Return the (X, Y) coordinate for the center point of the cell that contains the specified text.  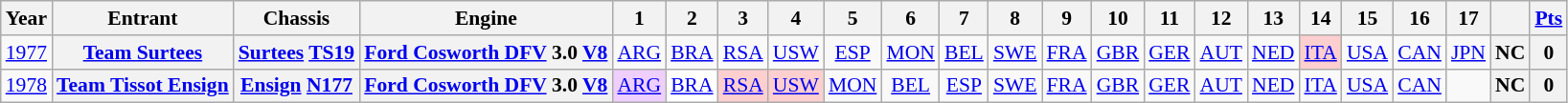
17 (1468, 18)
Team Tissot Ensign (143, 86)
13 (1273, 18)
JPN (1468, 52)
15 (1368, 18)
7 (964, 18)
6 (910, 18)
4 (796, 18)
16 (1420, 18)
Team Surtees (143, 52)
Ensign N177 (297, 86)
Engine (486, 18)
9 (1067, 18)
3 (743, 18)
14 (1320, 18)
1 (639, 18)
Year (27, 18)
1978 (27, 86)
Chassis (297, 18)
1977 (27, 52)
2 (692, 18)
Surtees TS19 (297, 52)
11 (1169, 18)
Entrant (143, 18)
Pts (1548, 18)
5 (852, 18)
8 (1015, 18)
12 (1221, 18)
10 (1119, 18)
